Identify which cell holds the provided text, then report its (X, Y) central coordinate. 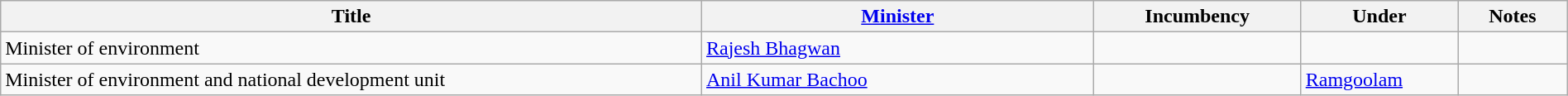
Ramgoolam (1379, 79)
Minister of environment and national development unit (351, 79)
Minister of environment (351, 48)
Under (1379, 17)
Minister (898, 17)
Incumbency (1198, 17)
Rajesh Bhagwan (898, 48)
Notes (1513, 17)
Title (351, 17)
Anil Kumar Bachoo (898, 79)
